Output the [X, Y] coordinate of the center of the cell containing the given text.  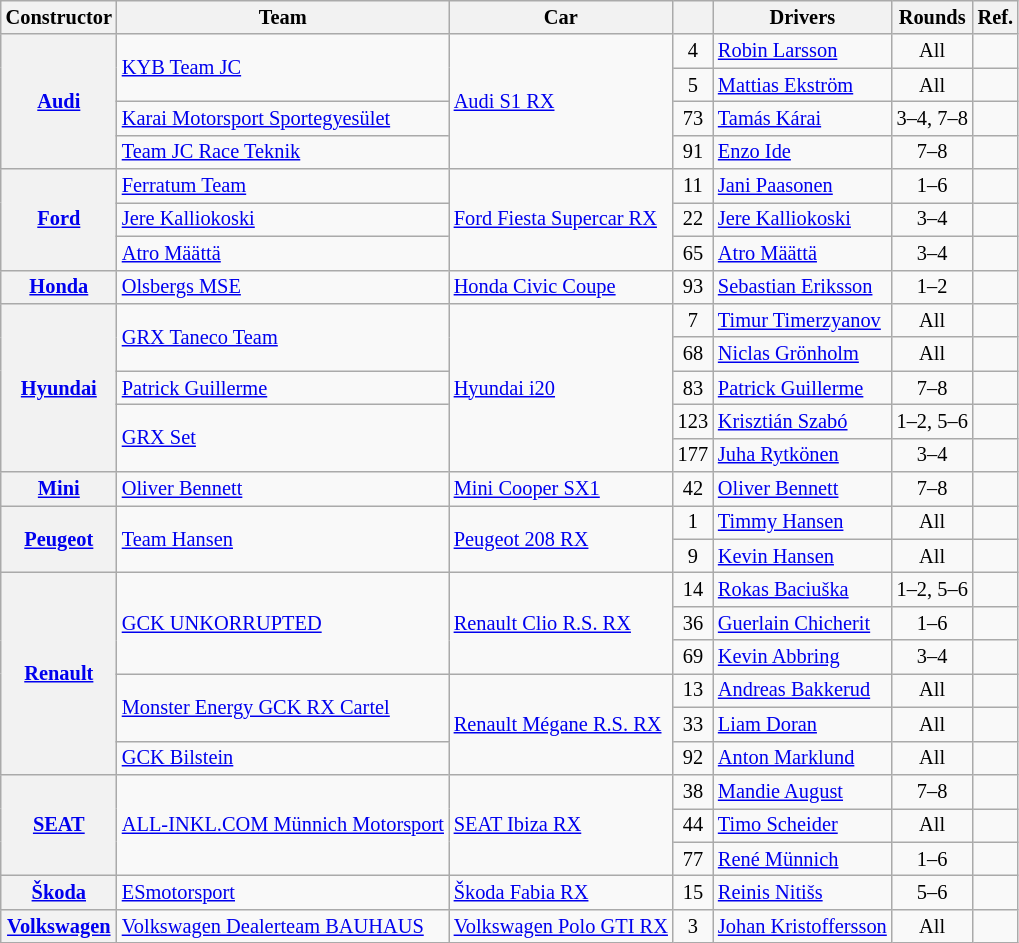
Rokas Baciuška [802, 589]
Timmy Hansen [802, 522]
Team [283, 17]
42 [693, 489]
Jani Paasonen [802, 186]
93 [693, 287]
Kevin Hansen [802, 556]
11 [693, 186]
Ford Fiesta Supercar RX [561, 220]
Rounds [932, 17]
Team Hansen [283, 538]
Niclas Grönholm [802, 354]
Olsbergs MSE [283, 287]
Karai Motorsport Sportegyesület [283, 118]
36 [693, 623]
69 [693, 657]
Timo Scheider [802, 825]
Krisztián Szabó [802, 421]
Renault Clio R.S. RX [561, 622]
Car [561, 17]
Volkswagen Dealerteam BAUHAUS [283, 926]
ALL-INKL.COM Münnich Motorsport [283, 824]
15 [693, 892]
Audi S1 RX [561, 102]
Mini Cooper SX1 [561, 489]
Guerlain Chicherit [802, 623]
Peugeot 208 RX [561, 538]
1–2 [932, 287]
Anton Marklund [802, 758]
Honda [59, 287]
83 [693, 388]
Hyundai i20 [561, 387]
Drivers [802, 17]
5–6 [932, 892]
Tamás Kárai [802, 118]
33 [693, 724]
Timur Timerzyanov [802, 320]
SEAT [59, 824]
3 [693, 926]
177 [693, 455]
Mandie August [802, 791]
73 [693, 118]
77 [693, 859]
123 [693, 421]
Juha Rytkönen [802, 455]
Kevin Abbring [802, 657]
38 [693, 791]
GRX Set [283, 438]
Reinis Nitišs [802, 892]
Liam Doran [802, 724]
Škoda [59, 892]
1 [693, 522]
Volkswagen [59, 926]
Peugeot [59, 538]
44 [693, 825]
5 [693, 85]
9 [693, 556]
Sebastian Eriksson [802, 287]
SEAT Ibiza RX [561, 824]
Ford [59, 220]
Audi [59, 102]
Renault [59, 673]
Enzo Ide [802, 152]
68 [693, 354]
13 [693, 690]
Hyundai [59, 387]
René Münnich [802, 859]
Mini [59, 489]
GRX Taneco Team [283, 336]
ESmotorsport [283, 892]
Andreas Bakkerud [802, 690]
22 [693, 219]
14 [693, 589]
92 [693, 758]
GCK UNKORRUPTED [283, 622]
Team JC Race Teknik [283, 152]
Volkswagen Polo GTI RX [561, 926]
Robin Larsson [802, 51]
3–4, 7–8 [932, 118]
GCK Bilstein [283, 758]
Ferratum Team [283, 186]
7 [693, 320]
Renault Mégane R.S. RX [561, 724]
4 [693, 51]
Constructor [59, 17]
91 [693, 152]
KYB Team JC [283, 68]
Honda Civic Coupe [561, 287]
Škoda Fabia RX [561, 892]
Mattias Ekström [802, 85]
65 [693, 253]
Monster Energy GCK RX Cartel [283, 706]
Ref. [996, 17]
Johan Kristoffersson [802, 926]
